From the cell containing the given text, extract its center point as [X, Y] coordinate. 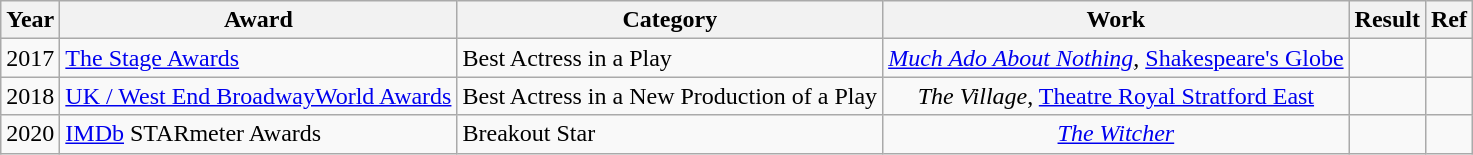
2018 [30, 96]
Much Ado About Nothing, Shakespeare's Globe [1116, 58]
Best Actress in a New Production of a Play [670, 96]
2020 [30, 134]
Ref [1448, 20]
The Witcher [1116, 134]
The Stage Awards [258, 58]
Year [30, 20]
Award [258, 20]
The Village, Theatre Royal Stratford East [1116, 96]
IMDb STARmeter Awards [258, 134]
Best Actress in a Play [670, 58]
UK / West End BroadwayWorld Awards [258, 96]
Result [1387, 20]
2017 [30, 58]
Category [670, 20]
Breakout Star [670, 134]
Work [1116, 20]
